Scan for the cell matching the given text and deliver its [x, y] coordinate at center. 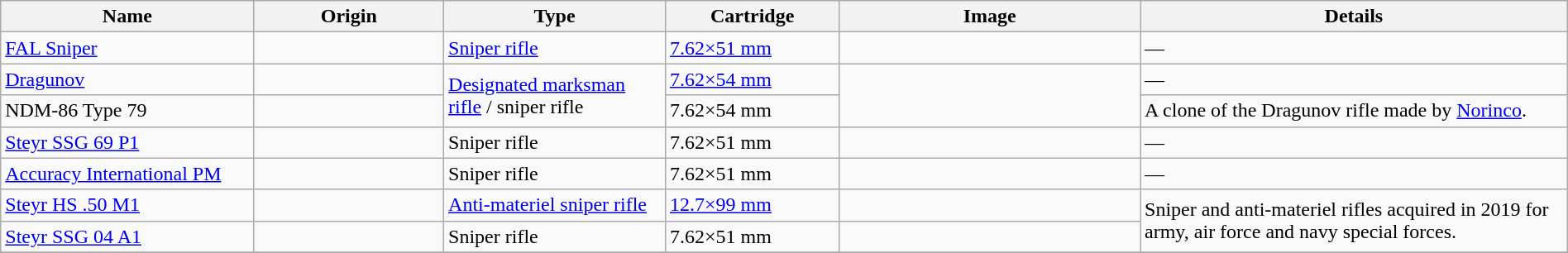
Details [1355, 17]
FAL Sniper [127, 48]
Steyr HS .50 M1 [127, 205]
Steyr SSG 04 A1 [127, 236]
Name [127, 17]
Accuracy International PM [127, 174]
Steyr SSG 69 P1 [127, 142]
Sniper and anti-materiel rifles acquired in 2019 for army, air force and navy special forces. [1355, 221]
Designated marksman rifle / sniper rifle [555, 95]
A clone of the Dragunov rifle made by Norinco. [1355, 111]
12.7×99 mm [752, 205]
Type [555, 17]
NDM-86 Type 79 [127, 111]
Dragunov [127, 79]
Origin [349, 17]
Cartridge [752, 17]
Anti-materiel sniper rifle [555, 205]
Image [990, 17]
